Pinpoint the cell where the given text exists, returning its (x, y) midpoint coordinate. 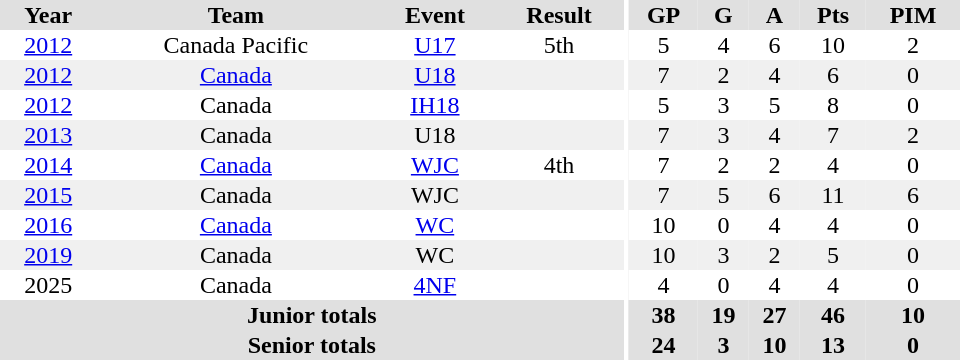
Pts (833, 15)
A (774, 15)
2013 (48, 135)
U17 (434, 45)
G (724, 15)
19 (724, 315)
8 (833, 105)
2014 (48, 165)
46 (833, 315)
4NF (434, 285)
Senior totals (312, 345)
Year (48, 15)
2025 (48, 285)
Team (236, 15)
IH18 (434, 105)
Result (558, 15)
2015 (48, 195)
GP (664, 15)
2019 (48, 255)
27 (774, 315)
Junior totals (312, 315)
24 (664, 345)
PIM (913, 15)
5th (558, 45)
Event (434, 15)
Canada Pacific (236, 45)
38 (664, 315)
11 (833, 195)
13 (833, 345)
4th (558, 165)
2016 (48, 225)
